Extract the [x, y] coordinate from the center of the cell holding the provided text.  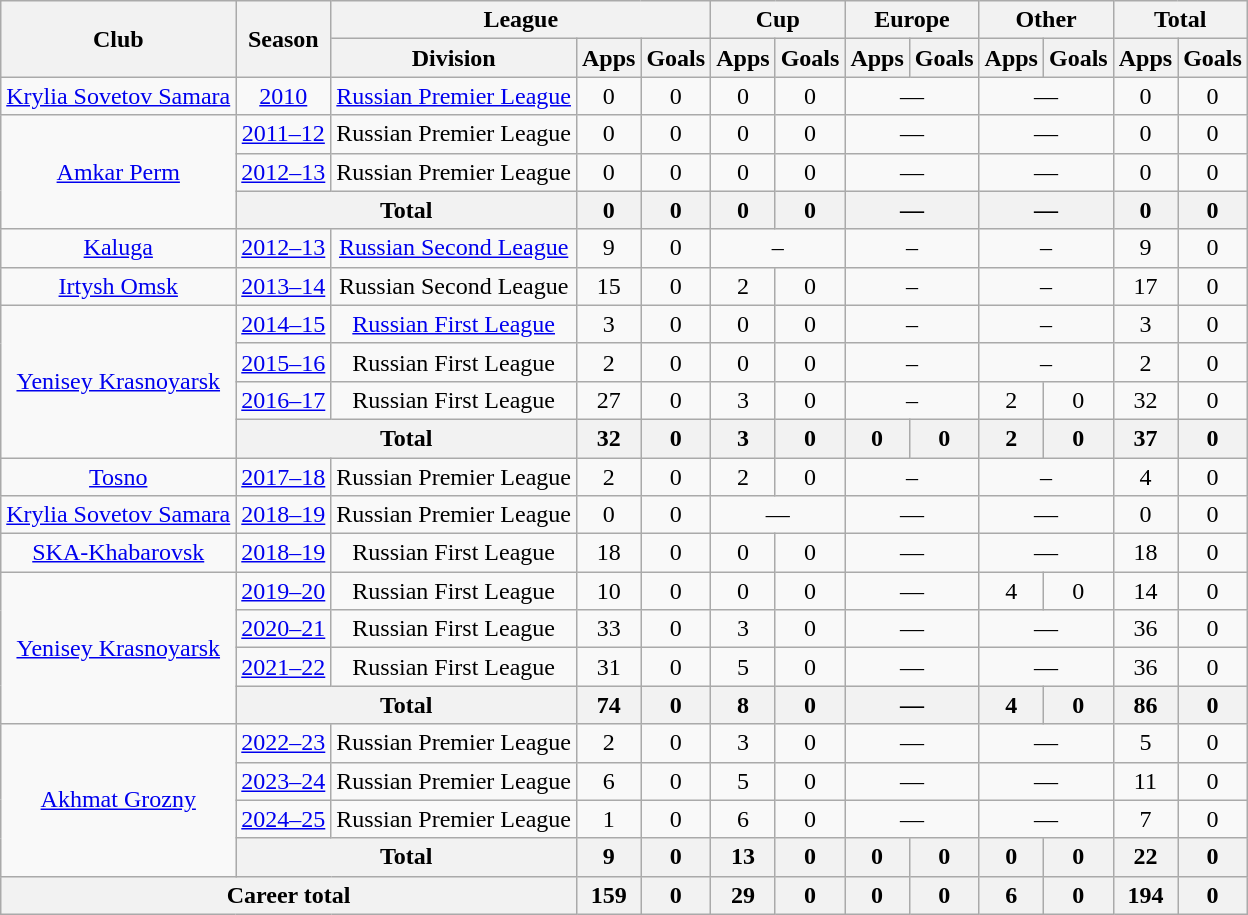
2022–23 [284, 743]
2014–15 [284, 324]
Season [284, 39]
8 [743, 705]
159 [608, 895]
33 [608, 629]
2023–24 [284, 781]
Europe [912, 20]
2013–14 [284, 286]
31 [608, 667]
2021–22 [284, 667]
14 [1145, 591]
Club [118, 39]
37 [1145, 438]
Tosno [118, 477]
27 [608, 400]
Cup [778, 20]
11 [1145, 781]
86 [1145, 705]
74 [608, 705]
2015–16 [284, 362]
League [521, 20]
2011–12 [284, 134]
29 [743, 895]
10 [608, 591]
13 [743, 857]
2024–25 [284, 819]
15 [608, 286]
Division [454, 58]
2016–17 [284, 400]
17 [1145, 286]
Kaluga [118, 248]
SKA-Khabarovsk [118, 553]
Other [1046, 20]
194 [1145, 895]
22 [1145, 857]
2019–20 [284, 591]
2010 [284, 96]
Irtysh Omsk [118, 286]
2020–21 [284, 629]
Career total [289, 895]
1 [608, 819]
Akhmat Grozny [118, 800]
Amkar Perm [118, 172]
2017–18 [284, 477]
7 [1145, 819]
